Output the [x, y] coordinate of the center of the cell containing the given text.  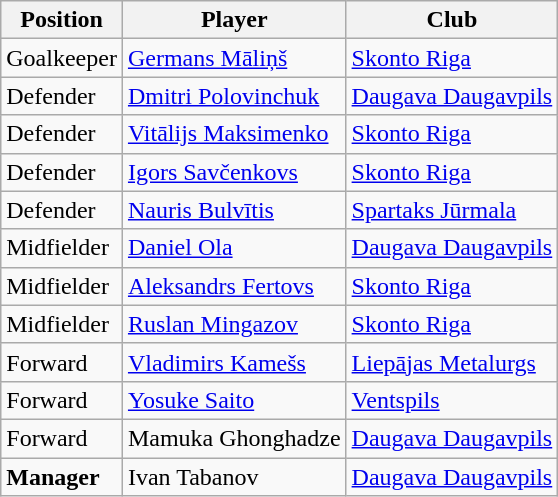
Daniel Ola [234, 248]
Position [62, 20]
Spartaks Jūrmala [452, 210]
Ivan Tabanov [234, 477]
Liepājas Metalurgs [452, 362]
Germans Māliņš [234, 58]
Ventspils [452, 400]
Vladimirs Kamešs [234, 362]
Player [234, 20]
Aleksandrs Fertovs [234, 286]
Goalkeeper [62, 58]
Igors Savčenkovs [234, 172]
Club [452, 20]
Ruslan Mingazov [234, 324]
Vitālijs Maksimenko [234, 134]
Manager [62, 477]
Yosuke Saito [234, 400]
Nauris Bulvītis [234, 210]
Mamuka Ghonghadze [234, 438]
Dmitri Polovinchuk [234, 96]
